Extract the [X, Y] coordinate from the center of the cell holding the provided text.  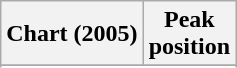
Peakposition [189, 34]
Chart (2005) [72, 34]
